Identify which cell holds the provided text, then report its [X, Y] central coordinate. 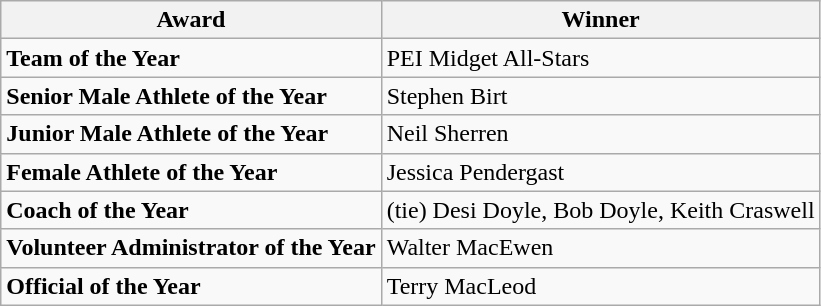
Winner [600, 20]
PEI Midget All-Stars [600, 58]
Neil Sherren [600, 134]
Walter MacEwen [600, 248]
Coach of the Year [191, 210]
Terry MacLeod [600, 286]
Female Athlete of the Year [191, 172]
Stephen Birt [600, 96]
(tie) Desi Doyle, Bob Doyle, Keith Craswell [600, 210]
Junior Male Athlete of the Year [191, 134]
Award [191, 20]
Jessica Pendergast [600, 172]
Official of the Year [191, 286]
Team of the Year [191, 58]
Volunteer Administrator of the Year [191, 248]
Senior Male Athlete of the Year [191, 96]
